Pinpoint the cell where the given text exists, returning its (x, y) midpoint coordinate. 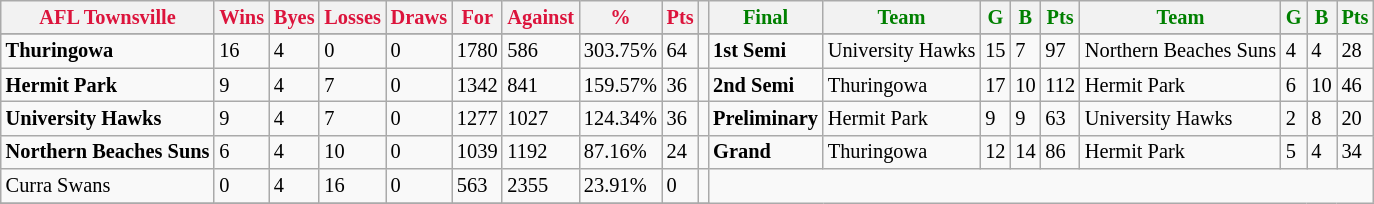
% (620, 17)
124.34% (620, 118)
112 (1060, 85)
1st Semi (766, 51)
586 (540, 51)
Draws (419, 17)
2nd Semi (766, 85)
563 (477, 186)
For (477, 17)
1027 (540, 118)
17 (995, 85)
46 (1356, 85)
86 (1060, 152)
2355 (540, 186)
1277 (477, 118)
87.16% (620, 152)
14 (1025, 152)
5 (1294, 152)
20 (1356, 118)
64 (680, 51)
15 (995, 51)
2 (1294, 118)
1342 (477, 85)
Curra Swans (108, 186)
159.57% (620, 85)
303.75% (620, 51)
Against (540, 17)
8 (1321, 118)
12 (995, 152)
Grand (766, 152)
841 (540, 85)
1039 (477, 152)
AFL Townsville (108, 17)
63 (1060, 118)
1780 (477, 51)
Byes (294, 17)
24 (680, 152)
97 (1060, 51)
34 (1356, 152)
23.91% (620, 186)
28 (1356, 51)
Wins (242, 17)
Preliminary (766, 118)
Losses (352, 17)
1192 (540, 152)
Final (766, 17)
